Identify which cell holds the provided text, then report its (X, Y) central coordinate. 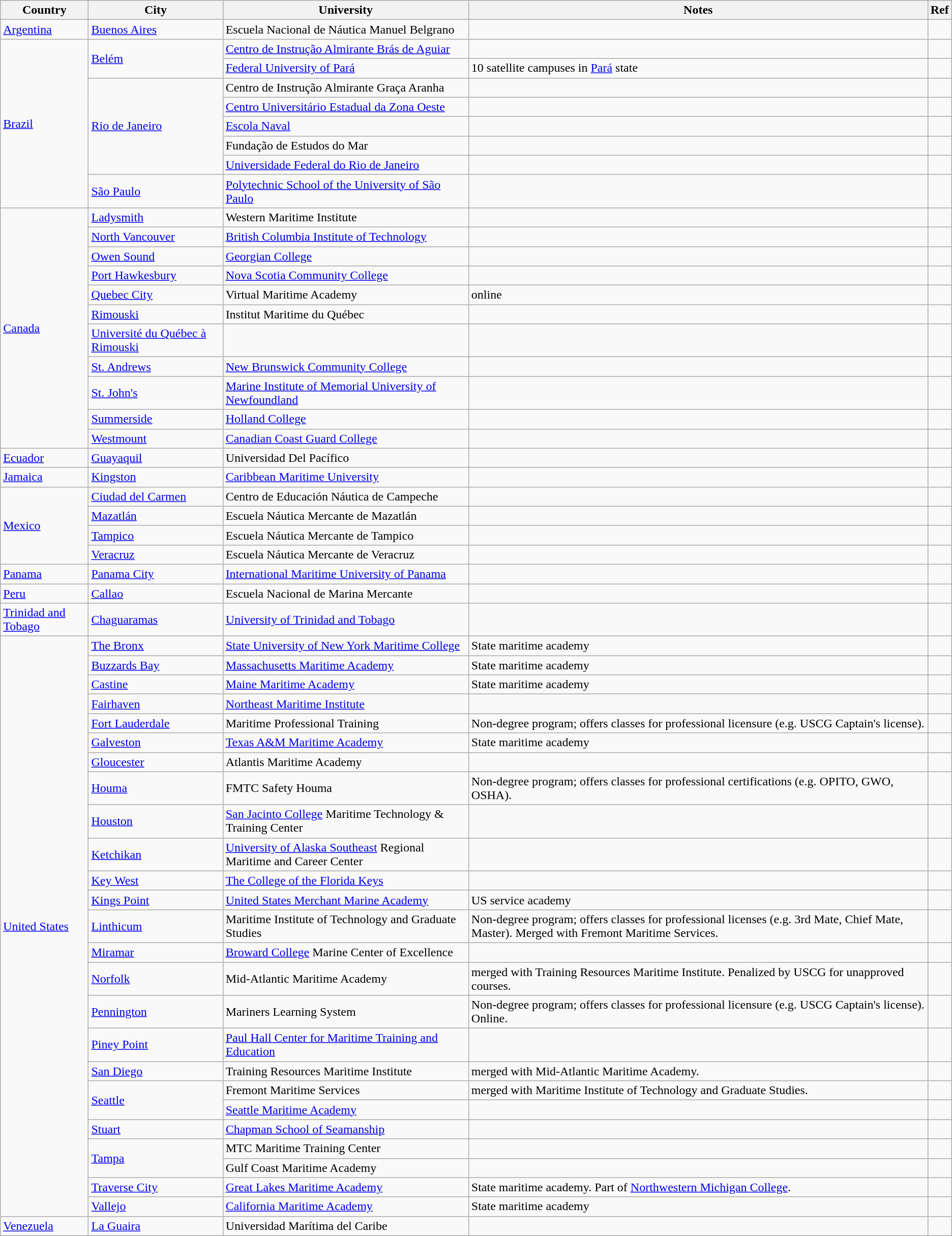
Caribbean Maritime University (346, 477)
Miramar (156, 952)
Escuela Náutica Mercante de Mazatlán (346, 516)
North Vancouver (156, 237)
São Paulo (156, 191)
Massachusetts Maritime Academy (346, 665)
Maine Maritime Academy (346, 685)
State University of New York Maritime College (346, 646)
Veracruz (156, 554)
Virtual Maritime Academy (346, 295)
Western Maritime Institute (346, 217)
State maritime academy. Part of Northwestern Michigan College. (698, 1187)
Non-degree program; offers classes for professional licensure (e.g. USCG Captain's license). Online. (698, 1012)
Trinidad and Tobago (45, 620)
Escuela Nacional de Marina Mercante (346, 594)
Panama City (156, 574)
Quebec City (156, 295)
Houston (156, 821)
Mazatlán (156, 516)
Rimouski (156, 314)
St. John's (156, 393)
Escuela Náutica Mercante de Veracruz (346, 554)
US service academy (698, 900)
Pennington (156, 1012)
Norfolk (156, 979)
Universidade Federal do Rio de Janeiro (346, 165)
Peru (45, 594)
Gloucester (156, 762)
Castine (156, 685)
Fort Lauderdale (156, 723)
Kingston (156, 477)
California Maritime Academy (346, 1206)
Polytechnic School of the University of São Paulo (346, 191)
Jamaica (45, 477)
Chaguaramas (156, 620)
Maritime Professional Training (346, 723)
Owen Sound (156, 256)
City (156, 10)
Canadian Coast Guard College (346, 438)
Country (45, 10)
merged with Maritime Institute of Technology and Graduate Studies. (698, 1091)
Universidad Marítima del Caribe (346, 1226)
Paul Hall Center for Maritime Training and Education (346, 1045)
Seattle Maritime Academy (346, 1110)
Argentina (45, 30)
Centro de Instrução Almirante Graça Aranha (346, 87)
The Bronx (156, 646)
Kings Point (156, 900)
Nova Scotia Community College (346, 276)
Buenos Aires (156, 30)
Centro Universitário Estadual da Zona Oeste (346, 107)
United States (45, 927)
Port Hawkesbury (156, 276)
United States Merchant Marine Academy (346, 900)
Summerside (156, 419)
Rio de Janeiro (156, 126)
merged with Training Resources Maritime Institute. Penalized by USCG for unapproved courses. (698, 979)
San Diego (156, 1071)
Marine Institute of Memorial University of Newfoundland (346, 393)
Panama (45, 574)
Gulf Coast Maritime Academy (346, 1168)
FMTC Safety Houma (346, 788)
Stuart (156, 1129)
La Guaira (156, 1226)
Escuela Náutica Mercante de Tampico (346, 535)
Seattle (156, 1100)
Chapman School of Seamanship (346, 1129)
Tampico (156, 535)
Tampa (156, 1158)
St. Andrews (156, 367)
Notes (698, 10)
merged with Mid-Atlantic Maritime Academy. (698, 1071)
Broward College Marine Center of Excellence (346, 952)
Training Resources Maritime Institute (346, 1071)
10 satellite campuses in Pará state (698, 68)
Venezuela (45, 1226)
Non-degree program; offers classes for professional certifications (e.g. OPITO, GWO, OSHA). (698, 788)
Georgian College (346, 256)
Linthicum (156, 926)
Vallejo (156, 1206)
MTC Maritime Training Center (346, 1149)
Centro de Instrução Almirante Brás de Aguiar (346, 49)
Callao (156, 594)
Federal University of Pará (346, 68)
Maritime Institute of Technology and Graduate Studies (346, 926)
University of Trinidad and Tobago (346, 620)
University of Alaska Southeast Regional Maritime and Career Center (346, 855)
British Columbia Institute of Technology (346, 237)
Holland College (346, 419)
International Maritime University of Panama (346, 574)
Fundação de Estudos do Mar (346, 145)
Ladysmith (156, 217)
San Jacinto College Maritime Technology & Training Center (346, 821)
online (698, 295)
Westmount (156, 438)
Institut Maritime du Québec (346, 314)
Northeast Maritime Institute (346, 704)
Fairhaven (156, 704)
Centro de Educación Náutica de Campeche (346, 496)
Escuela Nacional de Náutica Manuel Belgrano (346, 30)
Key West (156, 880)
Ciudad del Carmen (156, 496)
The College of the Florida Keys (346, 880)
Traverse City (156, 1187)
Atlantis Maritime Academy (346, 762)
Belém (156, 58)
Brazil (45, 124)
Canada (45, 328)
Guayaquil (156, 458)
New Brunswick Community College (346, 367)
Ecuador (45, 458)
Great Lakes Maritime Academy (346, 1187)
Buzzards Bay (156, 665)
Non-degree program; offers classes for professional licenses (e.g. 3rd Mate, Chief Mate, Master). Merged with Fremont Maritime Services. (698, 926)
Fremont Maritime Services (346, 1091)
University (346, 10)
Universidad Del Pacífico (346, 458)
Université du Québec à Rimouski (156, 341)
Texas A&M Maritime Academy (346, 743)
Non-degree program; offers classes for professional licensure (e.g. USCG Captain's license). (698, 723)
Ref (940, 10)
Houma (156, 788)
Mariners Learning System (346, 1012)
Ketchikan (156, 855)
Piney Point (156, 1045)
Mid-Atlantic Maritime Academy (346, 979)
Galveston (156, 743)
Mexico (45, 525)
Escola Naval (346, 126)
